Return the (x, y) coordinate for the center point of the cell that contains the specified text.  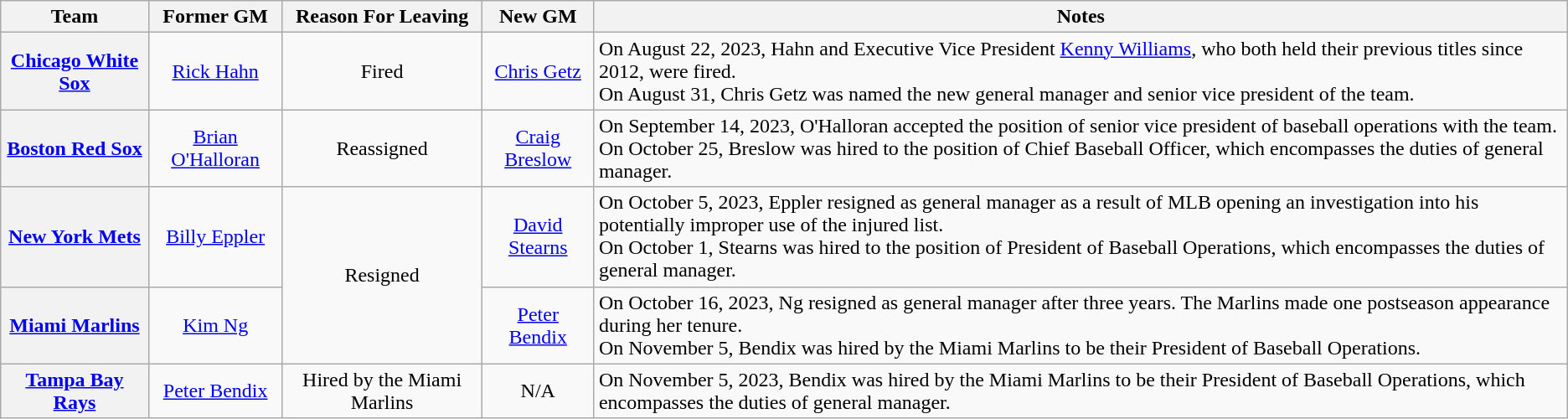
David Stearns (538, 236)
Billy Eppler (215, 236)
New GM (538, 17)
N/A (538, 391)
Reassigned (382, 148)
Rick Hahn (215, 71)
Craig Breslow (538, 148)
Chicago White Sox (75, 71)
Notes (1081, 17)
Resigned (382, 275)
Reason For Leaving (382, 17)
Miami Marlins (75, 325)
New York Mets (75, 236)
Tampa Bay Rays (75, 391)
Hired by the Miami Marlins (382, 391)
Fired (382, 71)
Kim Ng (215, 325)
Brian O'Halloran (215, 148)
Former GM (215, 17)
Chris Getz (538, 71)
Boston Red Sox (75, 148)
Team (75, 17)
